Determine the [X, Y] coordinate at the center of the cell enclosing the given text.  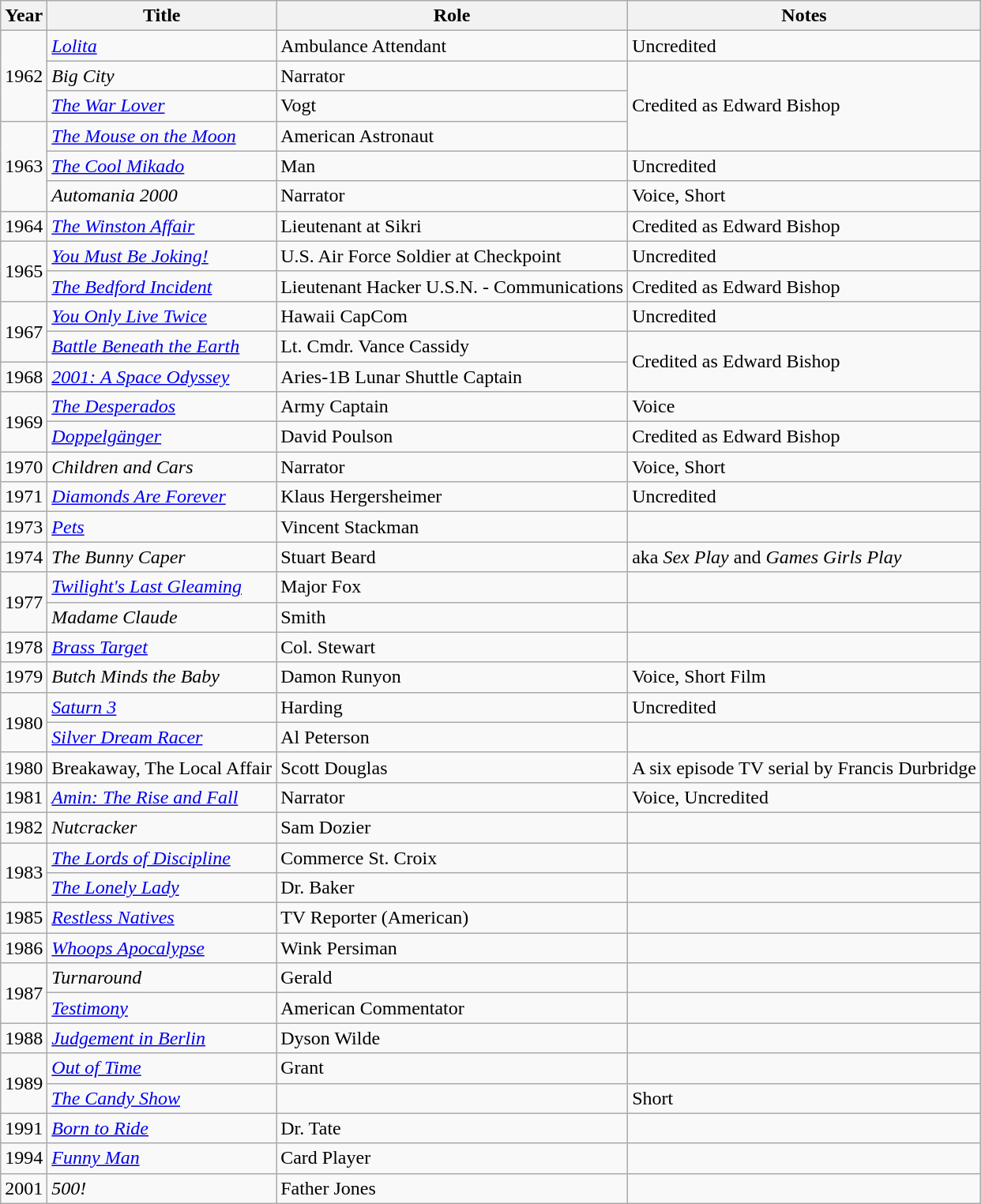
1988 [24, 1038]
aka Sex Play and Games Girls Play [804, 557]
Big City [162, 76]
Brass Target [162, 647]
You Only Live Twice [162, 316]
Testimony [162, 1008]
1969 [24, 422]
1978 [24, 647]
1989 [24, 1083]
Vogt [452, 106]
1968 [24, 377]
Ambulance Attendant [452, 46]
Dr. Tate [452, 1128]
Whoops Apocalypse [162, 948]
American Commentator [452, 1008]
Restless Natives [162, 918]
Lt. Cmdr. Vance Cassidy [452, 346]
Man [452, 166]
David Poulson [452, 437]
2001 [24, 1188]
Sam Dozier [452, 827]
Klaus Hergersheimer [452, 497]
Diamonds Are Forever [162, 497]
Vincent Stackman [452, 527]
The Lords of Discipline [162, 857]
1965 [24, 271]
Father Jones [452, 1188]
1970 [24, 467]
Commerce St. Croix [452, 857]
Lolita [162, 46]
Role [452, 16]
You Must Be Joking! [162, 256]
Aries-1B Lunar Shuttle Captain [452, 377]
Hawaii CapCom [452, 316]
1981 [24, 797]
Major Fox [452, 587]
The Bunny Caper [162, 557]
The Candy Show [162, 1098]
Amin: The Rise and Fall [162, 797]
The Cool Mikado [162, 166]
Born to Ride [162, 1128]
Short [804, 1098]
The Winston Affair [162, 226]
The War Lover [162, 106]
Twilight's Last Gleaming [162, 587]
1964 [24, 226]
1962 [24, 76]
Pets [162, 527]
Battle Beneath the Earth [162, 346]
American Astronaut [452, 136]
The Bedford Incident [162, 286]
1985 [24, 918]
Silver Dream Racer [162, 737]
Madame Claude [162, 617]
Smith [452, 617]
Voice, Short Film [804, 677]
Lieutenant at Sikri [452, 226]
TV Reporter (American) [452, 918]
Year [24, 16]
The Mouse on the Moon [162, 136]
U.S. Air Force Soldier at Checkpoint [452, 256]
Scott Douglas [452, 767]
Al Peterson [452, 737]
Saturn 3 [162, 707]
The Desperados [162, 407]
1979 [24, 677]
1977 [24, 602]
500! [162, 1188]
Army Captain [452, 407]
1994 [24, 1158]
Col. Stewart [452, 647]
Butch Minds the Baby [162, 677]
Notes [804, 16]
Funny Man [162, 1158]
1973 [24, 527]
Dyson Wilde [452, 1038]
1991 [24, 1128]
Turnaround [162, 978]
Grant [452, 1068]
1986 [24, 948]
Gerald [452, 978]
Voice [804, 407]
Automania 2000 [162, 196]
Card Player [452, 1158]
Dr. Baker [452, 888]
Stuart Beard [452, 557]
Wink Persiman [452, 948]
1974 [24, 557]
1963 [24, 166]
A six episode TV serial by Francis Durbridge [804, 767]
1987 [24, 993]
The Lonely Lady [162, 888]
Breakaway, The Local Affair [162, 767]
1967 [24, 331]
Doppelgänger [162, 437]
Title [162, 16]
Children and Cars [162, 467]
Damon Runyon [452, 677]
Nutcracker [162, 827]
1983 [24, 872]
1982 [24, 827]
Lieutenant Hacker U.S.N. - Communications [452, 286]
1971 [24, 497]
2001: A Space Odyssey [162, 377]
Judgement in Berlin [162, 1038]
Out of Time [162, 1068]
Voice, Uncredited [804, 797]
Harding [452, 707]
